Return (x, y) of the center of cell containing provided text 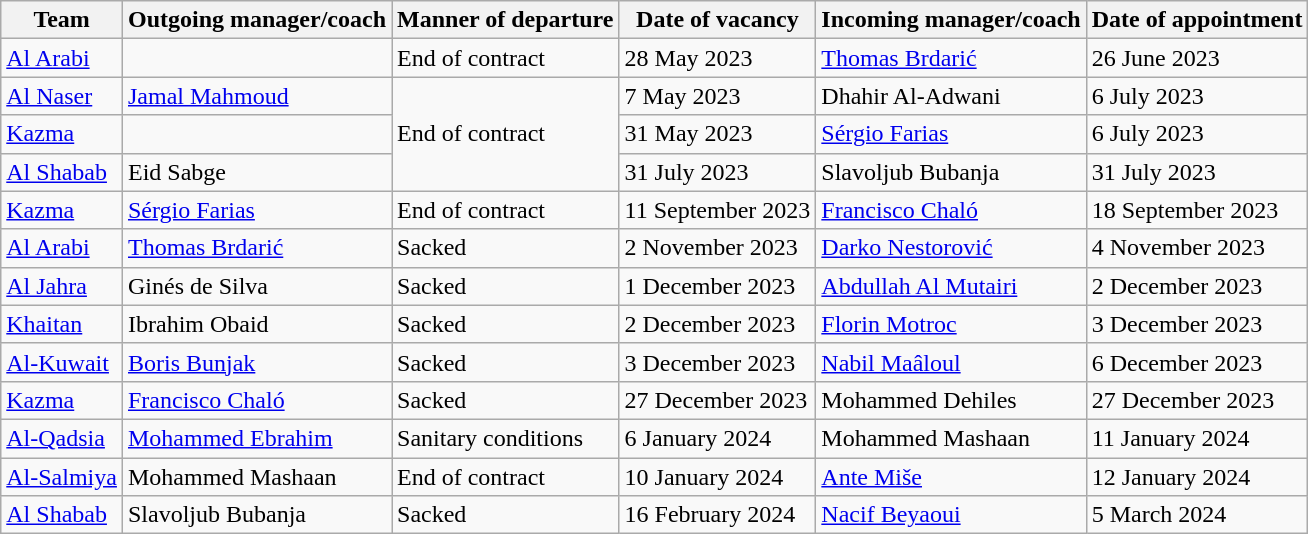
Florin Motroc (951, 324)
Al Jahra (62, 286)
Nabil Maâloul (951, 362)
Date of appointment (1197, 20)
Al-Kuwait (62, 362)
18 September 2023 (1197, 210)
Khaitan (62, 324)
Sanitary conditions (506, 438)
Dhahir Al-Adwani (951, 96)
Al-Salmiya (62, 477)
Mohammed Dehiles (951, 400)
5 March 2024 (1197, 515)
Mohammed Ebrahim (256, 438)
1 December 2023 (718, 286)
Jamal Mahmoud (256, 96)
7 May 2023 (718, 96)
6 January 2024 (718, 438)
4 November 2023 (1197, 248)
Ibrahim Obaid (256, 324)
31 May 2023 (718, 134)
Team (62, 20)
Al-Qadsia (62, 438)
10 January 2024 (718, 477)
2 November 2023 (718, 248)
Ginés de Silva (256, 286)
Nacif Beyaoui (951, 515)
Al Naser (62, 96)
Darko Nestorović (951, 248)
12 January 2024 (1197, 477)
Outgoing manager/coach (256, 20)
Eid Sabge (256, 172)
Boris Bunjak (256, 362)
11 January 2024 (1197, 438)
Incoming manager/coach (951, 20)
28 May 2023 (718, 58)
Abdullah Al Mutairi (951, 286)
Date of vacancy (718, 20)
26 June 2023 (1197, 58)
Manner of departure (506, 20)
16 February 2024 (718, 515)
6 December 2023 (1197, 362)
11 September 2023 (718, 210)
Ante Miše (951, 477)
